For the text-containing cell, return its midpoint in [x, y] coordinate format. 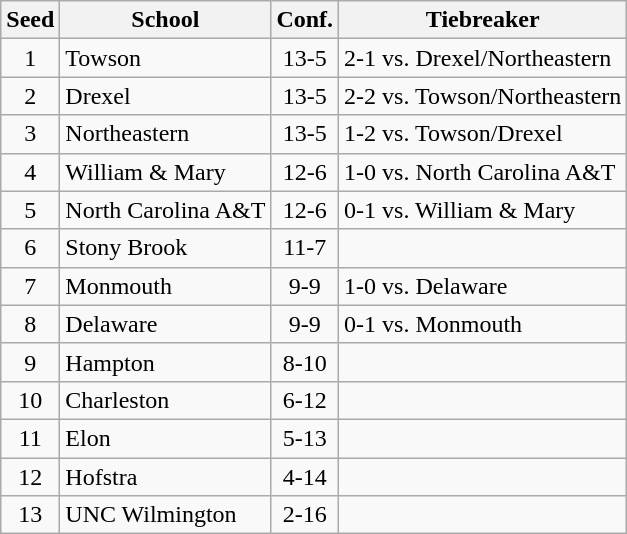
Northeastern [166, 134]
4-14 [305, 477]
6 [30, 248]
0-1 vs. Monmouth [483, 324]
11 [30, 438]
Conf. [305, 20]
1-0 vs. Delaware [483, 286]
Delaware [166, 324]
Hampton [166, 362]
Tiebreaker [483, 20]
1-2 vs. Towson/Drexel [483, 134]
6-12 [305, 400]
Towson [166, 58]
12 [30, 477]
School [166, 20]
William & Mary [166, 172]
13 [30, 515]
2-2 vs. Towson/Northeastern [483, 96]
2-16 [305, 515]
0-1 vs. William & Mary [483, 210]
North Carolina A&T [166, 210]
1-0 vs. North Carolina A&T [483, 172]
Seed [30, 20]
1 [30, 58]
3 [30, 134]
2-1 vs. Drexel/Northeastern [483, 58]
Hofstra [166, 477]
10 [30, 400]
8 [30, 324]
Charleston [166, 400]
2 [30, 96]
Drexel [166, 96]
5 [30, 210]
11-7 [305, 248]
Monmouth [166, 286]
9 [30, 362]
4 [30, 172]
8-10 [305, 362]
Elon [166, 438]
Stony Brook [166, 248]
5-13 [305, 438]
UNC Wilmington [166, 515]
7 [30, 286]
